Return the [X, Y] coordinate for the center point of the cell that contains the specified text.  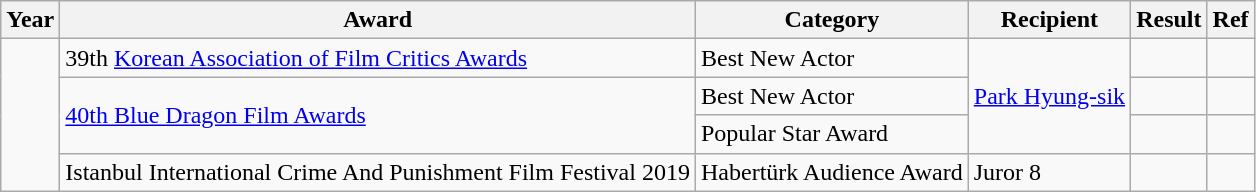
39th Korean Association of Film Critics Awards [378, 58]
Recipient [1049, 20]
Habertürk Audience Award [832, 172]
Award [378, 20]
Result [1169, 20]
Year [30, 20]
40th Blue Dragon Film Awards [378, 115]
Category [832, 20]
Istanbul International Crime And Punishment Film Festival 2019 [378, 172]
Juror 8 [1049, 172]
Park Hyung-sik [1049, 96]
Popular Star Award [832, 134]
Ref [1230, 20]
